Pinpoint the cell where the given text exists, returning its [x, y] midpoint coordinate. 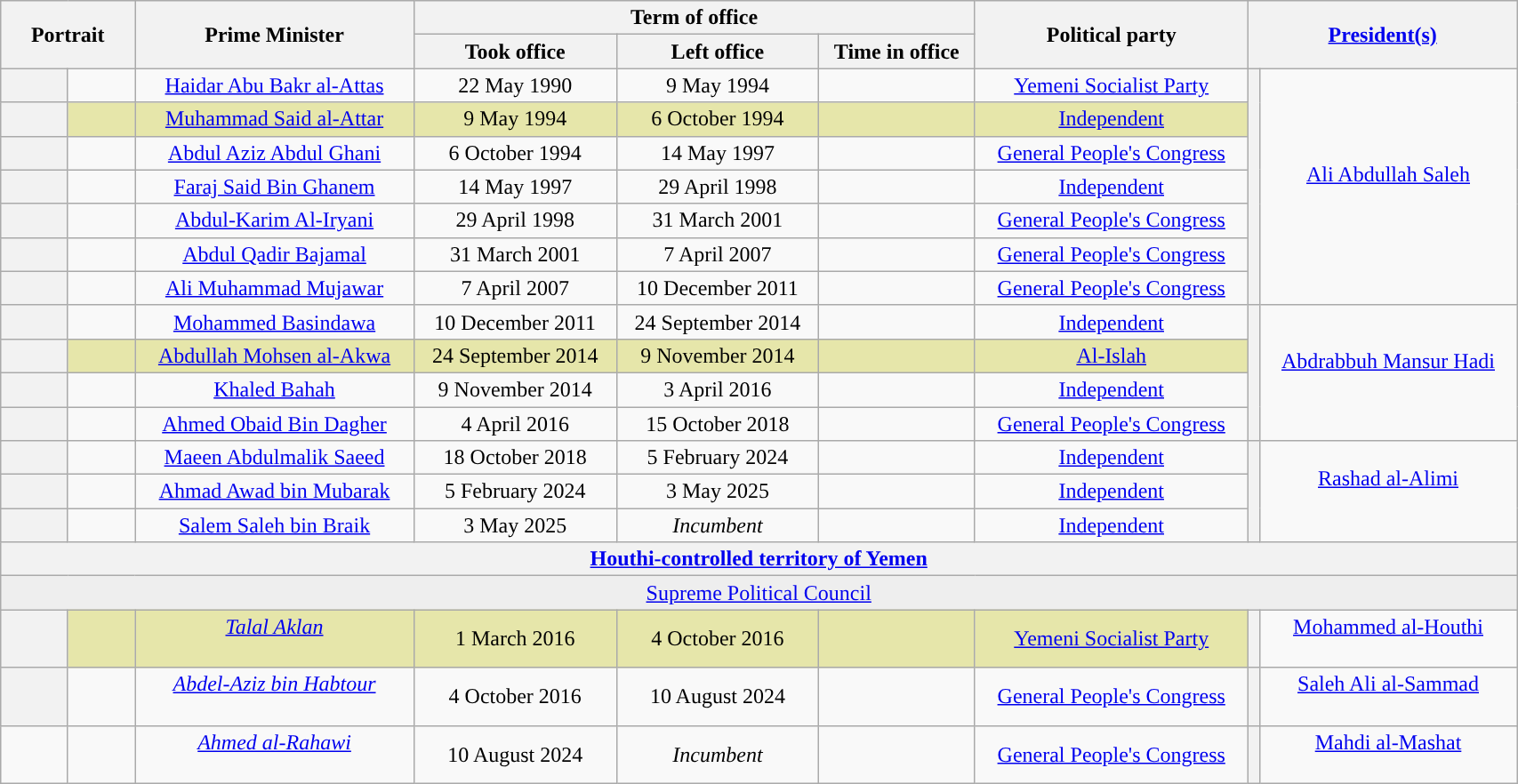
President(s) [1383, 35]
Khaled Bahah [275, 389]
Ahmed Obaid Bin Dagher [275, 424]
Houthi-controlled territory of Yemen [759, 559]
Abdullah Mohsen al-Akwa [275, 356]
3 April 2016 [718, 389]
Abdul Aziz Abdul Ghani [275, 153]
Rashad al-Alimi [1387, 492]
Political party [1112, 35]
Al-Islah [1112, 356]
Abdul-Karim Al-Iryani [275, 220]
Mohammed Basindawa [275, 322]
Ali Abdullah Saleh [1387, 187]
Left office [718, 52]
15 October 2018 [718, 424]
Ahmed al-Rahawi [275, 754]
Ahmad Awad bin Mubarak [275, 492]
Term of office [694, 18]
Time in office [896, 52]
Salem Saleh bin Braik [275, 525]
Abdel-Aziz bin Habtour [275, 697]
Took office [515, 52]
Maeen Abdulmalik Saeed [275, 458]
4 April 2016 [515, 424]
Prime Minister [275, 35]
Ali Muhammad Mujawar [275, 288]
Mahdi al-Mashat [1387, 754]
Supreme Political Council [759, 593]
1 March 2016 [515, 638]
Faraj Said Bin Ghanem [275, 187]
Abdul Qadir Bajamal [275, 254]
Mohammed al-Houthi [1387, 638]
Saleh Ali al-Sammad [1387, 697]
Muhammad Said al-Attar [275, 119]
Haidar Abu Bakr al-Attas [275, 85]
Abdrabbuh Mansur Hadi [1387, 372]
22 May 1990 [515, 85]
Portrait [68, 35]
18 October 2018 [515, 458]
Talal Aklan [275, 638]
